Locate the cell with the specified text and output its [X, Y] center coordinate. 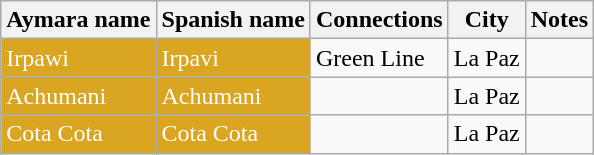
City [486, 20]
Connections [379, 20]
Spanish name [233, 20]
Notes [559, 20]
Irpavi [233, 58]
Irpawi [78, 58]
Aymara name [78, 20]
Green Line [379, 58]
